Capture the cell that displays the provided text and extract its (x, y) central coordinate. 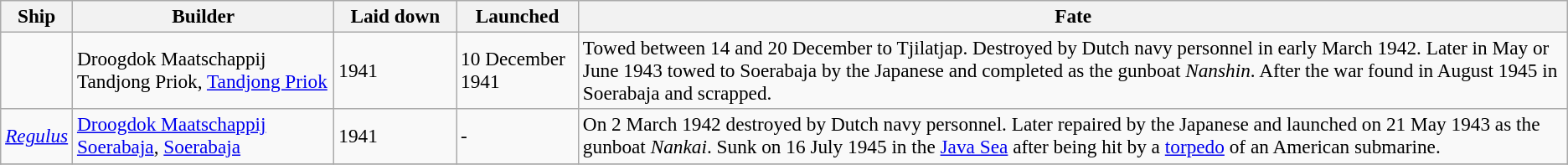
Fate (1073, 16)
10 December 1941 (518, 70)
Ship (37, 16)
Regulus (37, 136)
Droogdok Maatschappij Soerabaja, Soerabaja (204, 136)
Builder (204, 16)
- (518, 136)
Launched (518, 16)
Droogdok Maatschappij Tandjong Priok, Tandjong Priok (204, 70)
Laid down (395, 16)
